Return the [x, y] coordinate for the center point of the cell that contains the specified text.  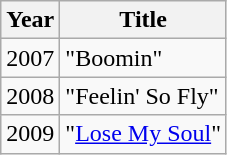
"Boomin" [144, 58]
Title [144, 20]
Year [30, 20]
2007 [30, 58]
2009 [30, 134]
"Feelin' So Fly" [144, 96]
2008 [30, 96]
"Lose My Soul" [144, 134]
